Output the [X, Y] coordinate of the center of the cell containing the given text.  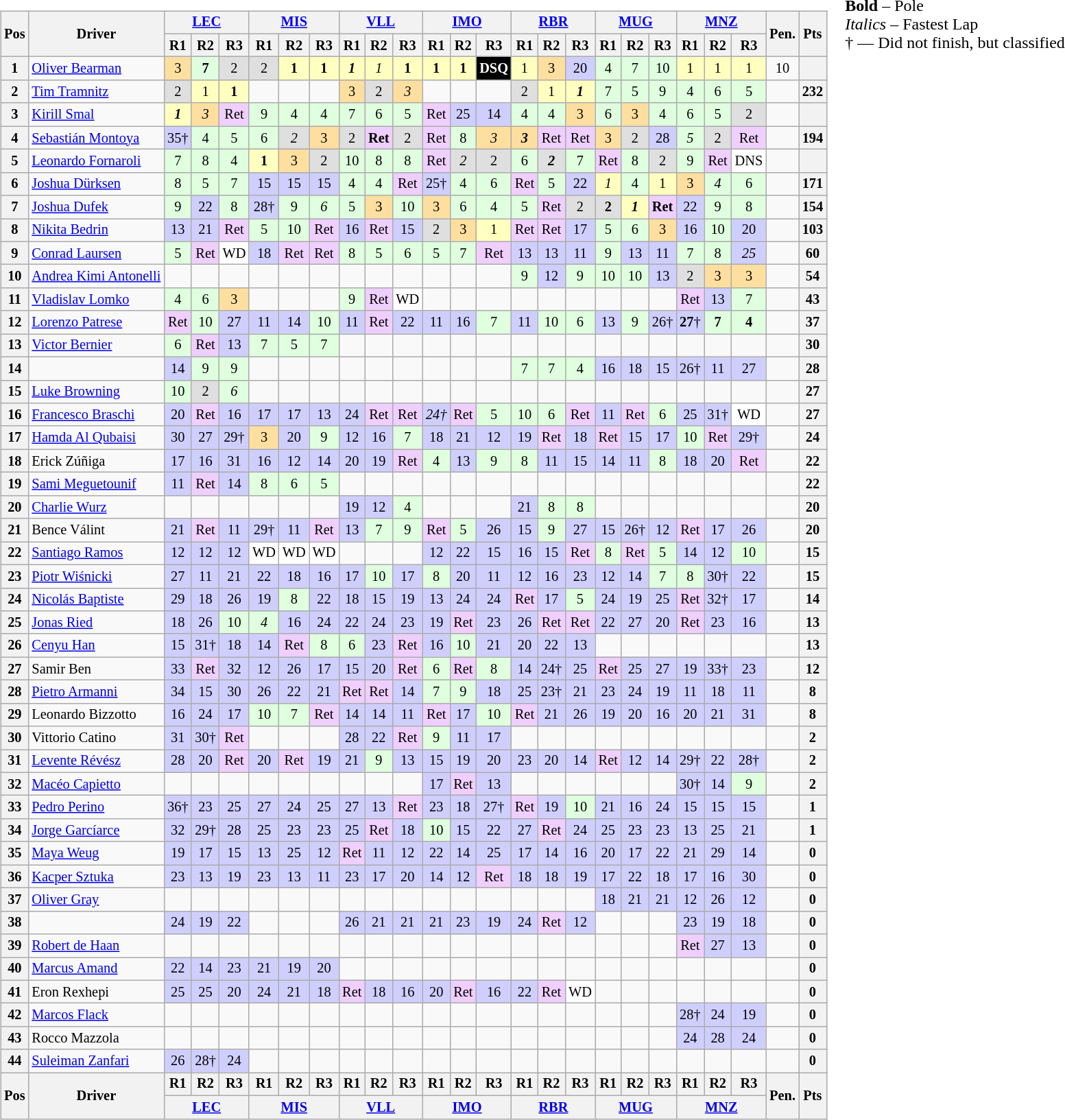
Leonardo Fornaroli [96, 161]
Charlie Wurz [96, 507]
Luke Browning [96, 392]
Levente Révész [96, 761]
Maya Weug [96, 853]
Bence Válint [96, 530]
36† [178, 807]
Lorenzo Patrese [96, 322]
Jorge Garcíarce [96, 831]
Nikita Bedrin [96, 230]
Vladislav Lomko [96, 300]
Santiago Ramos [96, 553]
Oliver Bearman [96, 69]
Robert de Haan [96, 946]
54 [813, 276]
Piotr Wiśnicki [96, 576]
194 [813, 138]
Marcos Flack [96, 1015]
Hamda Al Qubaisi [96, 438]
Nicolás Baptiste [96, 599]
33† [717, 669]
40 [14, 969]
Marcus Amand [96, 969]
Rocco Mazzola [96, 1038]
42 [14, 1015]
Samir Ben [96, 669]
Victor Bernier [96, 346]
Kirill Smal [96, 115]
Francesco Braschi [96, 415]
171 [813, 184]
Sebastián Montoya [96, 138]
35 [14, 853]
25† [436, 184]
Oliver Gray [96, 900]
Eron Rexhepi [96, 992]
Cenyu Han [96, 645]
Conrad Laursen [96, 253]
Joshua Dürksen [96, 184]
Joshua Dufek [96, 207]
Andrea Kimi Antonelli [96, 276]
DSQ [494, 69]
103 [813, 230]
36 [14, 877]
32† [717, 599]
Macéo Capietto [96, 784]
Pietro Armanni [96, 692]
Sami Meguetounif [96, 484]
Erick Zúñiga [96, 461]
38 [14, 922]
44 [14, 1061]
Vittorio Catino [96, 738]
Pedro Perino [96, 807]
154 [813, 207]
232 [813, 92]
Leonardo Bizzotto [96, 715]
Suleiman Zanfari [96, 1061]
35† [178, 138]
39 [14, 946]
Tim Tramnitz [96, 92]
Kacper Sztuka [96, 877]
23† [551, 692]
41 [14, 992]
60 [813, 253]
DNS [749, 161]
Jonas Ried [96, 623]
